Scan for the cell matching the given text and deliver its [X, Y] coordinate at center. 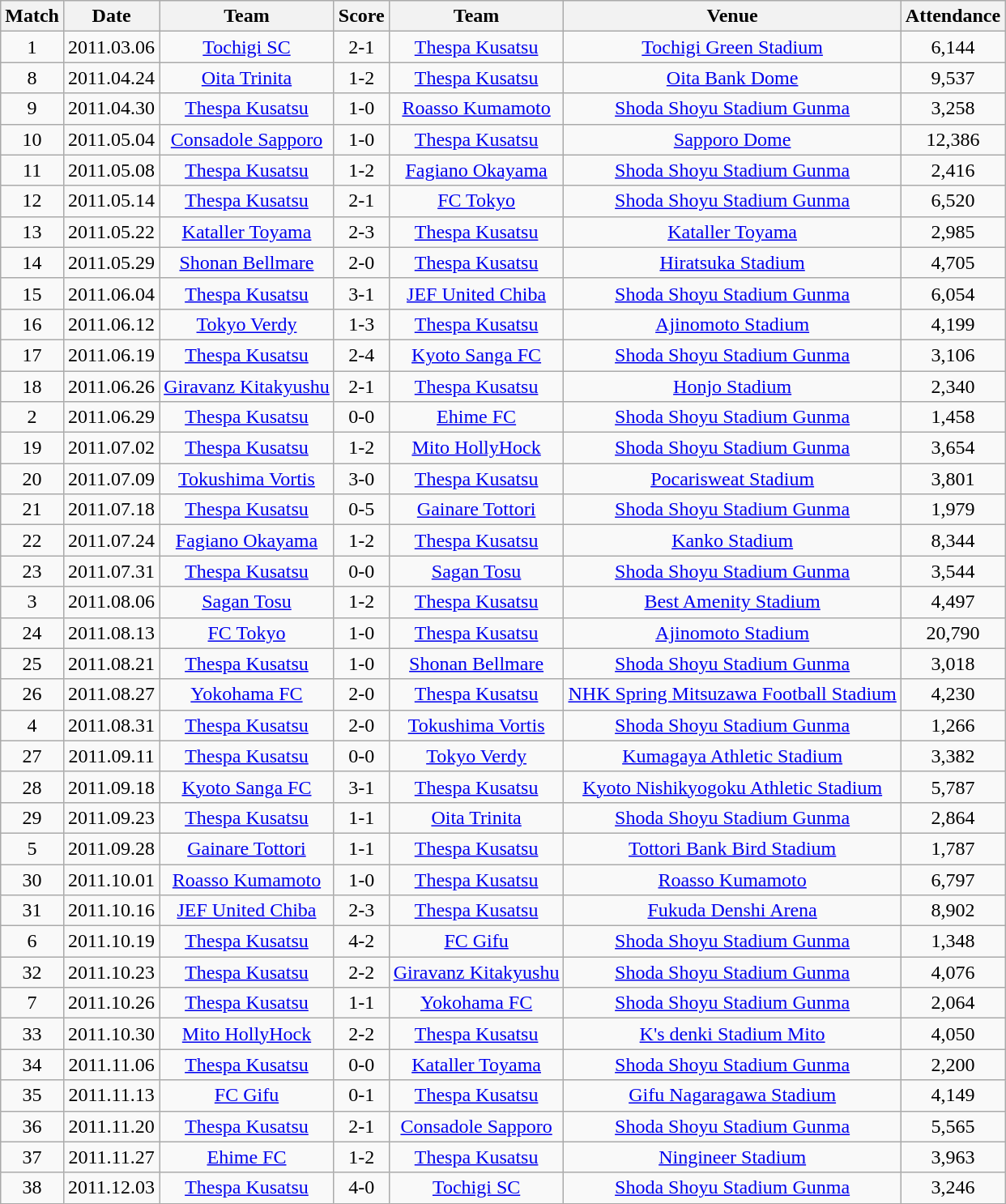
3 [32, 602]
1,979 [953, 510]
2011.10.01 [111, 879]
2011.04.24 [111, 78]
7 [32, 1003]
2011.08.31 [111, 725]
2011.07.31 [111, 571]
35 [32, 1095]
28 [32, 787]
18 [32, 386]
30 [32, 879]
32 [32, 972]
Pocarisweat Stadium [732, 479]
1 [32, 47]
2011.08.06 [111, 602]
Kanko Stadium [732, 540]
2011.06.04 [111, 293]
Tottori Bank Bird Stadium [732, 848]
1,787 [953, 848]
6,520 [953, 201]
Date [111, 16]
3,654 [953, 448]
10 [32, 139]
13 [32, 232]
4-0 [361, 1188]
2011.06.12 [111, 324]
2011.09.11 [111, 756]
4,497 [953, 602]
1,348 [953, 941]
24 [32, 633]
17 [32, 355]
Ningineer Stadium [732, 1157]
31 [32, 911]
Sapporo Dome [732, 139]
2011.05.04 [111, 139]
Venue [732, 16]
29 [32, 818]
9 [32, 109]
5,565 [953, 1126]
2011.08.13 [111, 633]
3-0 [361, 479]
2011.09.23 [111, 818]
8,344 [953, 540]
2011.06.29 [111, 417]
19 [32, 448]
6 [32, 941]
0-1 [361, 1095]
2011.10.19 [111, 941]
36 [32, 1126]
4,230 [953, 694]
27 [32, 756]
2011.06.26 [111, 386]
8,902 [953, 911]
2,864 [953, 818]
2011.09.18 [111, 787]
4-2 [361, 941]
2,064 [953, 1003]
5 [32, 848]
4,705 [953, 263]
2011.05.22 [111, 232]
2,985 [953, 232]
11 [32, 170]
2011.12.03 [111, 1188]
8 [32, 78]
12 [32, 201]
9,537 [953, 78]
Tochigi Green Stadium [732, 47]
3,246 [953, 1188]
2011.08.21 [111, 664]
Oita Bank Dome [732, 78]
1-3 [361, 324]
2,340 [953, 386]
Attendance [953, 16]
2011.05.08 [111, 170]
4,199 [953, 324]
K's denki Stadium Mito [732, 1034]
2 [32, 417]
16 [32, 324]
Score [361, 16]
1,266 [953, 725]
0-5 [361, 510]
1,458 [953, 417]
3,544 [953, 571]
Match [32, 16]
Honjo Stadium [732, 386]
Gifu Nagaragawa Stadium [732, 1095]
2011.04.30 [111, 109]
2011.10.23 [111, 972]
6,797 [953, 879]
4,076 [953, 972]
Kyoto Nishikyogoku Athletic Stadium [732, 787]
14 [32, 263]
2011.03.06 [111, 47]
Hiratsuka Stadium [732, 263]
2011.11.06 [111, 1065]
12,386 [953, 139]
25 [32, 664]
2011.11.27 [111, 1157]
15 [32, 293]
4 [32, 725]
33 [32, 1034]
Fukuda Denshi Arena [732, 911]
2,200 [953, 1065]
4,050 [953, 1034]
NHK Spring Mitsuzawa Football Stadium [732, 694]
38 [32, 1188]
2011.06.19 [111, 355]
4,149 [953, 1095]
6,054 [953, 293]
2011.10.26 [111, 1003]
3,963 [953, 1157]
2011.10.16 [111, 911]
26 [32, 694]
2011.05.29 [111, 263]
34 [32, 1065]
2011.07.18 [111, 510]
2011.08.27 [111, 694]
20 [32, 479]
2-4 [361, 355]
2011.11.13 [111, 1095]
3,382 [953, 756]
2011.07.24 [111, 540]
20,790 [953, 633]
21 [32, 510]
3,018 [953, 664]
6,144 [953, 47]
3,258 [953, 109]
5,787 [953, 787]
22 [32, 540]
2011.10.30 [111, 1034]
2011.05.14 [111, 201]
2011.07.02 [111, 448]
3,106 [953, 355]
2,416 [953, 170]
2011.11.20 [111, 1126]
Kumagaya Athletic Stadium [732, 756]
2011.07.09 [111, 479]
23 [32, 571]
37 [32, 1157]
Best Amenity Stadium [732, 602]
2011.09.28 [111, 848]
3,801 [953, 479]
